Locate the cell with the specified text and output its [x, y] center coordinate. 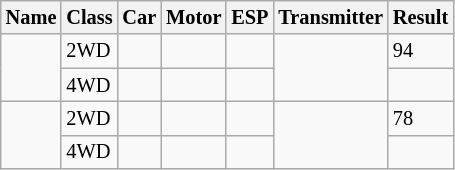
Result [420, 17]
ESP [250, 17]
Transmitter [330, 17]
Car [140, 17]
Motor [194, 17]
78 [420, 118]
94 [420, 51]
Name [32, 17]
Class [89, 17]
